Extract the (X, Y) coordinate from the center of the cell holding the provided text.  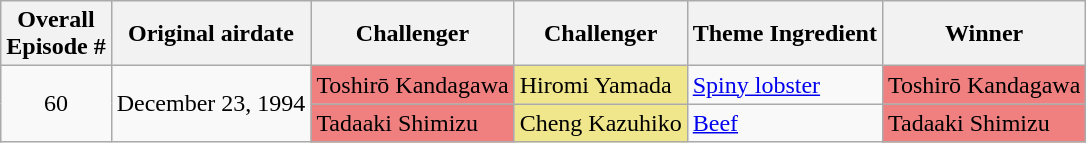
Beef (784, 123)
Spiny lobster (784, 85)
60 (56, 104)
Hiromi Yamada (600, 85)
OverallEpisode # (56, 34)
Cheng Kazuhiko (600, 123)
Theme Ingredient (784, 34)
Winner (984, 34)
December 23, 1994 (211, 104)
Original airdate (211, 34)
